Return the (X, Y) coordinate for the center point of the cell that contains the specified text.  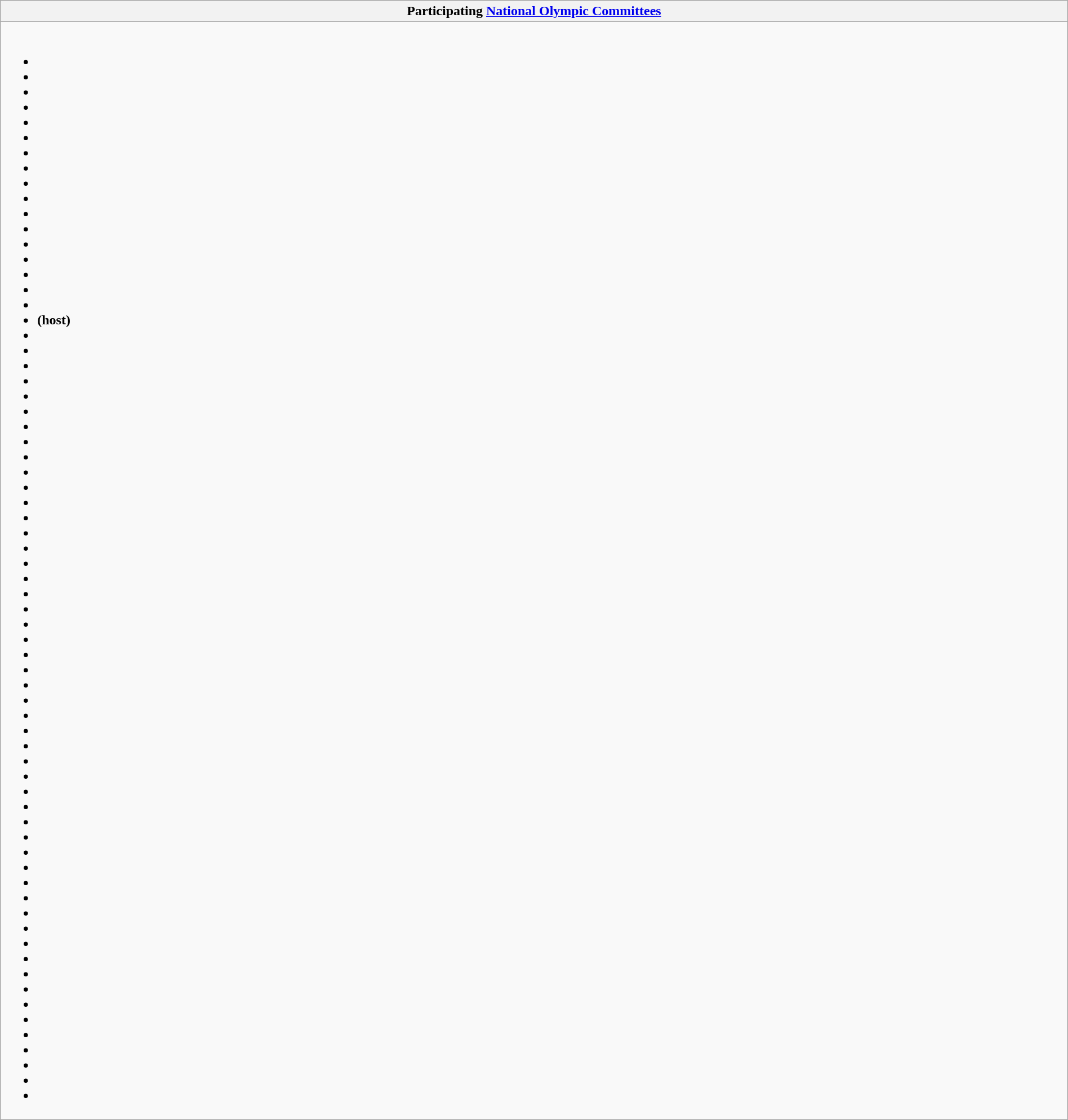
(host) (534, 571)
Participating National Olympic Committees (534, 11)
